Pinpoint the cell where the given text exists, returning its (x, y) midpoint coordinate. 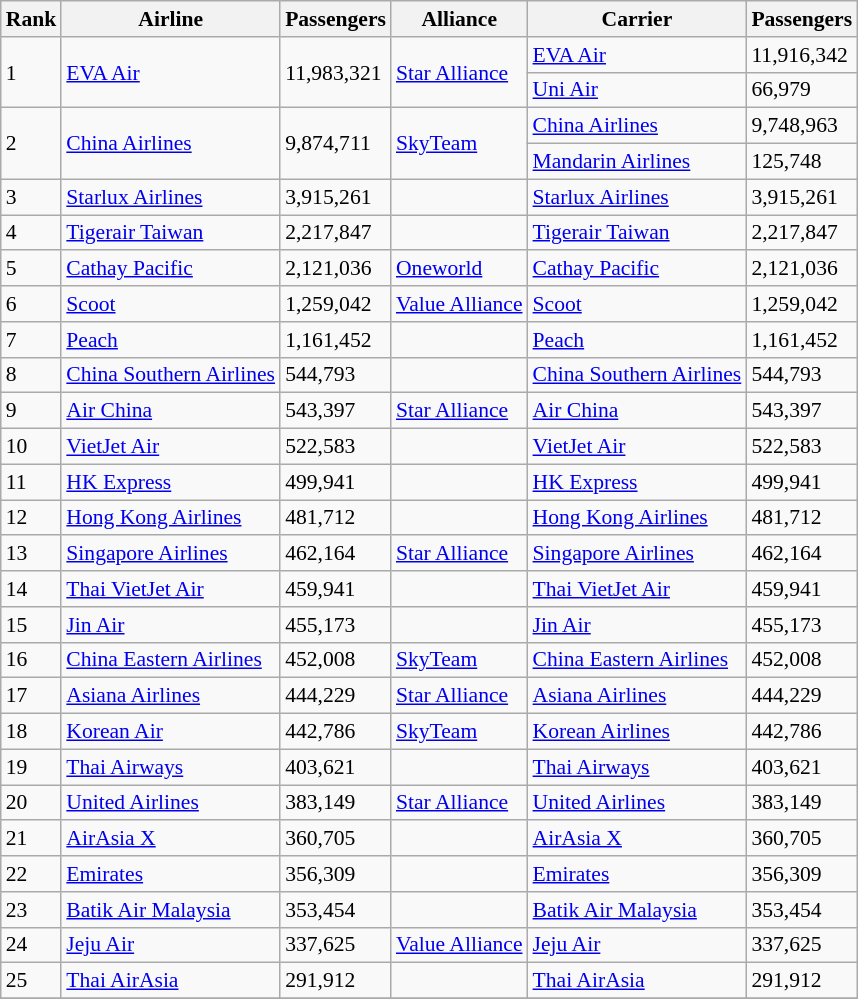
20 (32, 803)
11,916,342 (802, 55)
6 (32, 304)
Uni Air (638, 90)
Oneworld (460, 269)
11,983,321 (336, 72)
16 (32, 660)
8 (32, 375)
Korean Airlines (638, 732)
2 (32, 144)
9 (32, 411)
22 (32, 874)
18 (32, 732)
10 (32, 447)
Rank (32, 19)
Korean Air (170, 732)
Airline (170, 19)
17 (32, 696)
5 (32, 269)
23 (32, 910)
Mandarin Airlines (638, 162)
Alliance (460, 19)
14 (32, 589)
15 (32, 625)
125,748 (802, 162)
9,748,963 (802, 126)
11 (32, 482)
9,874,711 (336, 144)
21 (32, 839)
Carrier (638, 19)
4 (32, 233)
3 (32, 197)
13 (32, 554)
1 (32, 72)
7 (32, 340)
24 (32, 945)
12 (32, 518)
66,979 (802, 90)
19 (32, 767)
25 (32, 981)
